Pinpoint the cell where the given text exists, returning its (X, Y) midpoint coordinate. 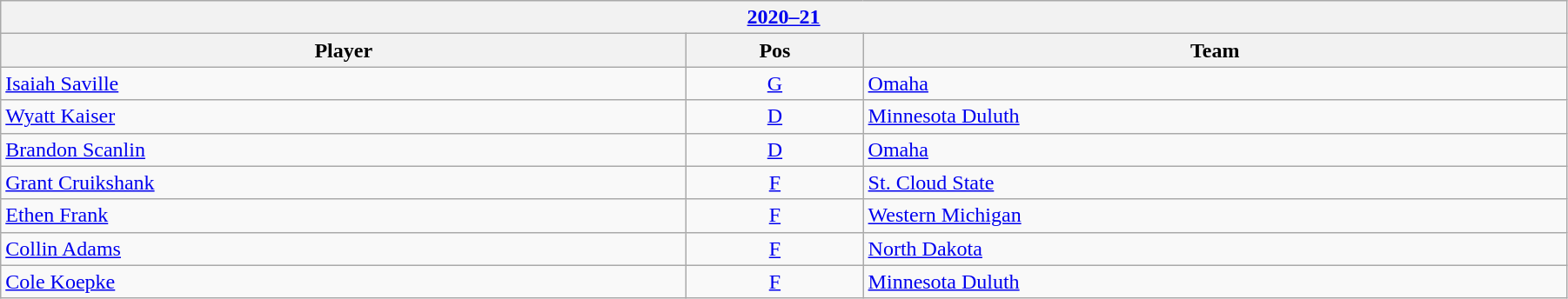
Wyatt Kaiser (344, 116)
Pos (774, 50)
Isaiah Saville (344, 83)
Collin Adams (344, 249)
Cole Koepke (344, 282)
2020–21 (784, 17)
Grant Cruikshank (344, 183)
Western Michigan (1215, 216)
G (774, 83)
Player (344, 50)
North Dakota (1215, 249)
Team (1215, 50)
St. Cloud State (1215, 183)
Brandon Scanlin (344, 149)
Ethen Frank (344, 216)
